Extract the (x, y) coordinate from the center of the cell holding the provided text.  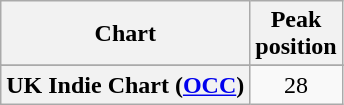
Peakposition (296, 34)
Chart (126, 34)
UK Indie Chart (OCC) (126, 85)
28 (296, 85)
